Locate the cell with the specified text and output its [x, y] center coordinate. 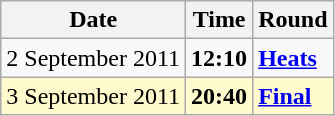
3 September 2011 [94, 96]
20:40 [220, 96]
Final [293, 96]
Heats [293, 58]
12:10 [220, 58]
Round [293, 20]
2 September 2011 [94, 58]
Date [94, 20]
Time [220, 20]
